Output the (X, Y) coordinate of the center of the cell containing the given text.  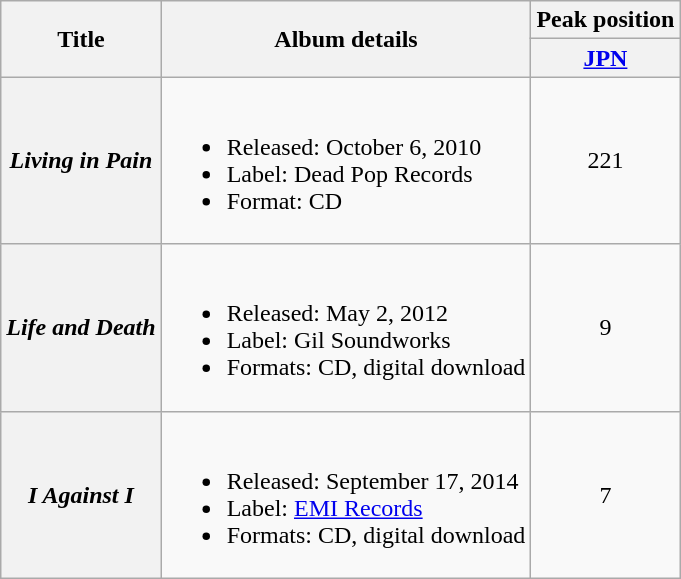
Life and Death (81, 328)
Released: October 6, 2010Label: Dead Pop RecordsFormat: CD (346, 160)
9 (606, 328)
Album details (346, 39)
Living in Pain (81, 160)
I Against I (81, 494)
Title (81, 39)
JPN (606, 58)
Peak position (606, 20)
7 (606, 494)
221 (606, 160)
Released: September 17, 2014Label: EMI RecordsFormats: CD, digital download (346, 494)
Released: May 2, 2012Label: Gil SoundworksFormats: CD, digital download (346, 328)
